For the text-containing cell, return its midpoint in (X, Y) coordinate format. 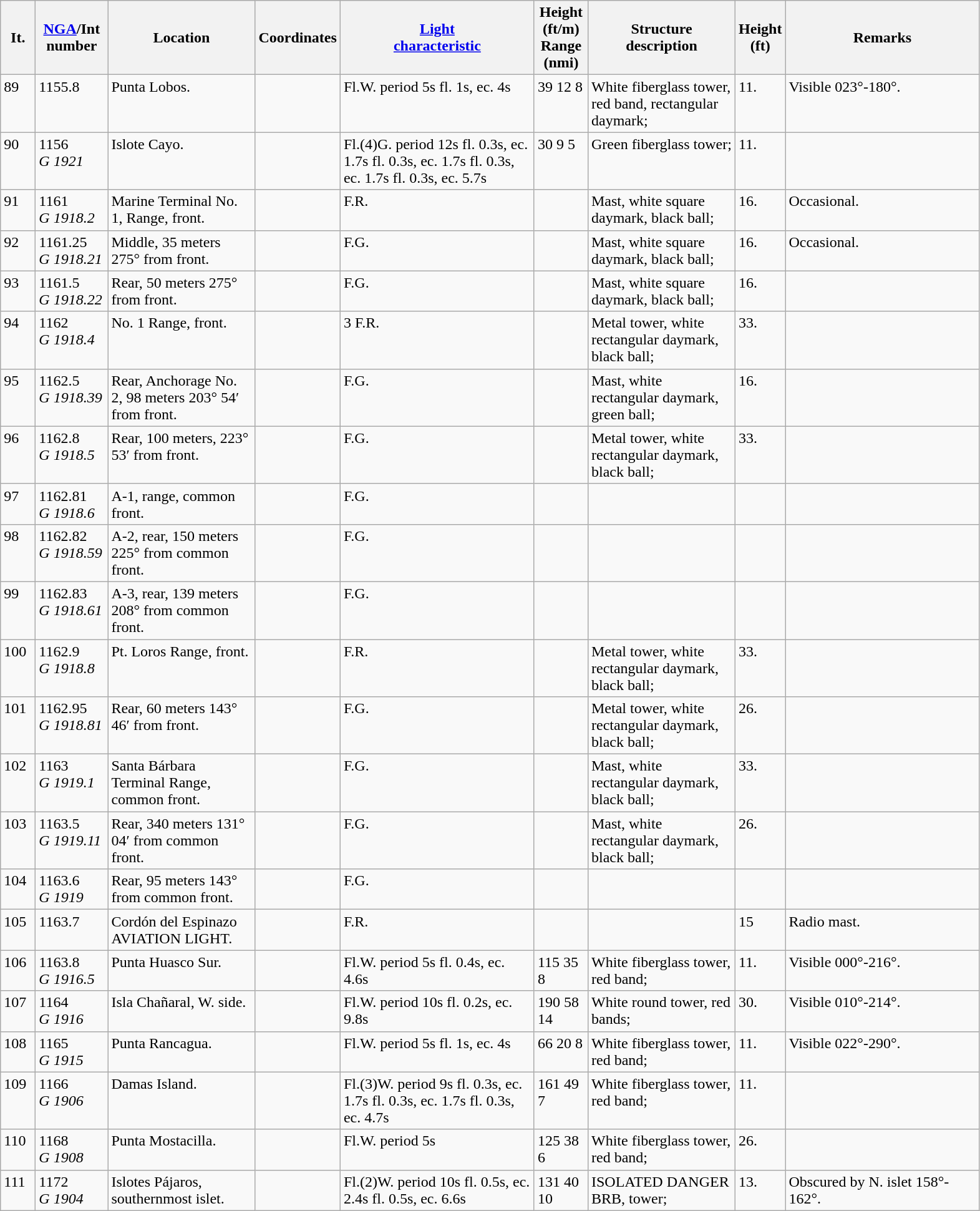
Punta Rancagua. (182, 1052)
1163.8G 1916.5 (72, 971)
1162.9G 1918.8 (72, 668)
1163.6G 1919 (72, 890)
Lightcharacteristic (437, 37)
Location (182, 37)
161 49 7 (561, 1101)
Remarks (882, 37)
Visible 000°-216°. (882, 971)
Fl.(4)G. period 12s fl. 0.3s, ec. 1.7s fl. 0.3s, ec. 1.7s fl. 0.3s, ec. 1.7s fl. 0.3s, ec. 5.7s (437, 161)
Rear, 50 meters 275° from front. (182, 291)
30. (760, 1011)
93 (18, 291)
ISOLATED DANGER BRB, tower; (661, 1190)
1162.82G 1918.59 (72, 553)
Visible 010°-214°. (882, 1011)
30 9 5 (561, 161)
92 (18, 251)
1165G 1915 (72, 1052)
Islote Cayo. (182, 161)
White round tower, red bands; (661, 1011)
97 (18, 504)
Fl.(3)W. period 9s fl. 0.3s, ec. 1.7s fl. 0.3s, ec. 1.7s fl. 0.3s, ec. 4.7s (437, 1101)
1162.95G 1918.81 (72, 726)
No. 1 Range, front. (182, 340)
1162G 1918.4 (72, 340)
Visible 023°-180°. (882, 104)
Height (ft) (760, 37)
Punta Lobos. (182, 104)
1161.5G 1918.22 (72, 291)
Green fiberglass tower; (661, 161)
1166G 1906 (72, 1101)
1163.7 (72, 930)
1164G 1916 (72, 1011)
1155.8 (72, 104)
15 (760, 930)
109 (18, 1101)
131 40 10 (561, 1190)
96 (18, 455)
13. (760, 1190)
Radio mast. (882, 930)
Punta Huasco Sur. (182, 971)
Santa Bárbara Terminal Range, common front. (182, 783)
NGA/Intnumber (72, 37)
Pt. Loros Range, front. (182, 668)
108 (18, 1052)
115 35 8 (561, 971)
Rear, 95 meters 143° from common front. (182, 890)
Islotes Pájaros, southernmost islet. (182, 1190)
1162.8G 1918.5 (72, 455)
White fiberglass tower, red band, rectangular daymark; (661, 104)
110 (18, 1149)
It. (18, 37)
A-3, rear, 139 meters 208° from common front. (182, 610)
101 (18, 726)
190 58 14 (561, 1011)
Height (ft/m)Range (nmi) (561, 37)
Mast, white rectangular daymark, green ball; (661, 397)
Rear, 340 meters 131° 04′ from common front. (182, 840)
Structuredescription (661, 37)
Visible 022°-290°. (882, 1052)
A-2, rear, 150 meters 225° from common front. (182, 553)
89 (18, 104)
Obscured by N. islet 158°- 162°. (882, 1190)
Isla Chañaral, W. side. (182, 1011)
1172G 1904 (72, 1190)
98 (18, 553)
Marine Terminal No. 1, Range, front. (182, 210)
Cordón del Espinazo AVIATION LIGHT. (182, 930)
1163G 1919.1 (72, 783)
Middle, 35 meters 275° from front. (182, 251)
Punta Mostacilla. (182, 1149)
Rear, Anchorage No. 2, 98 meters 203° 54′ from front. (182, 397)
Fl.W. period 5s (437, 1149)
99 (18, 610)
1156G 1921 (72, 161)
125 38 6 (561, 1149)
Coordinates (298, 37)
Fl.(2)W. period 10s fl. 0.5s, ec. 2.4s fl. 0.5s, ec. 6.6s (437, 1190)
111 (18, 1190)
104 (18, 890)
3 F.R. (437, 340)
A-1, range, common front. (182, 504)
Fl.W. period 10s fl. 0.2s, ec. 9.8s (437, 1011)
Rear, 100 meters, 223° 53′ from front. (182, 455)
Fl.W. period 5s fl. 0.4s, ec. 4.6s (437, 971)
105 (18, 930)
1163.5G 1919.11 (72, 840)
Rear, 60 meters 143° 46′ from front. (182, 726)
1168G 1908 (72, 1149)
103 (18, 840)
95 (18, 397)
66 20 8 (561, 1052)
107 (18, 1011)
91 (18, 210)
90 (18, 161)
1162.5G 1918.39 (72, 397)
94 (18, 340)
106 (18, 971)
102 (18, 783)
Damas Island. (182, 1101)
1161.25G 1918.21 (72, 251)
39 12 8 (561, 104)
1162.81G 1918.6 (72, 504)
1161G 1918.2 (72, 210)
1162.83G 1918.61 (72, 610)
100 (18, 668)
